Detect which cell encompasses the target text, then output its (x, y) center coordinate. 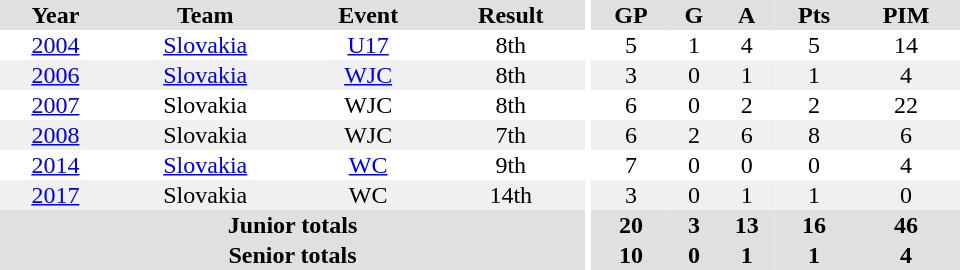
2008 (56, 135)
Senior totals (292, 255)
2014 (56, 165)
2017 (56, 195)
22 (906, 105)
8 (814, 135)
10 (630, 255)
Team (206, 15)
PIM (906, 15)
A (746, 15)
G (694, 15)
U17 (368, 45)
9th (511, 165)
20 (630, 225)
7 (630, 165)
7th (511, 135)
Pts (814, 15)
Year (56, 15)
2006 (56, 75)
2007 (56, 105)
Event (368, 15)
GP (630, 15)
14 (906, 45)
Result (511, 15)
Junior totals (292, 225)
2004 (56, 45)
14th (511, 195)
46 (906, 225)
13 (746, 225)
16 (814, 225)
